Extract the [X, Y] coordinate from the center of the cell holding the provided text.  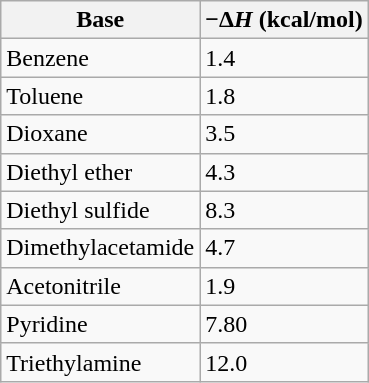
Diethyl ether [100, 172]
7.80 [284, 324]
Triethylamine [100, 362]
1.4 [284, 58]
Base [100, 20]
1.9 [284, 286]
3.5 [284, 134]
Dioxane [100, 134]
Diethyl sulfide [100, 210]
−ΔH (kcal/mol) [284, 20]
8.3 [284, 210]
Toluene [100, 96]
1.8 [284, 96]
4.7 [284, 248]
Pyridine [100, 324]
4.3 [284, 172]
12.0 [284, 362]
Benzene [100, 58]
Dimethylacetamide [100, 248]
Acetonitrile [100, 286]
